Find where the given text appears and provide that cell's center as (X, Y) coordinate. 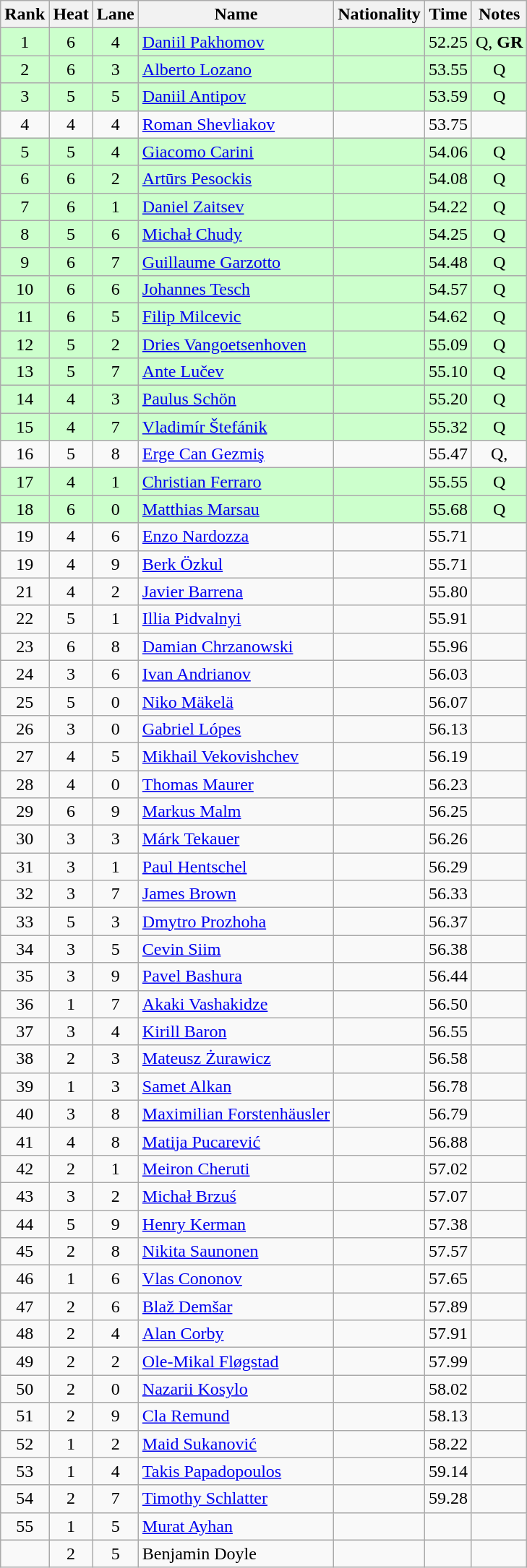
55 (25, 1526)
47 (25, 1307)
43 (25, 1196)
57.99 (448, 1361)
55.91 (448, 619)
Cla Remund (236, 1416)
22 (25, 619)
Vladimír Štefánik (236, 427)
54.08 (448, 179)
Ivan Andrianov (236, 674)
56.78 (448, 1086)
Nikita Saunonen (236, 1252)
58.22 (448, 1444)
Time (448, 14)
54.57 (448, 289)
Takis Papadopoulos (236, 1471)
56.38 (448, 949)
Daniel Zaitsev (236, 207)
Daniil Antipov (236, 97)
Q, (499, 454)
Matija Pucarević (236, 1141)
56.58 (448, 1059)
Notes (499, 14)
54.62 (448, 316)
Maximilian Forstenhäusler (236, 1114)
25 (25, 701)
11 (25, 316)
Maid Sukanović (236, 1444)
Guillaume Garzotto (236, 261)
57.89 (448, 1307)
15 (25, 427)
Mateusz Żurawicz (236, 1059)
Mikhail Vekovishchev (236, 756)
Benjamin Doyle (236, 1554)
Nationality (380, 14)
21 (25, 592)
Rank (25, 14)
54.06 (448, 152)
55.10 (448, 372)
Timothy Schlatter (236, 1499)
Q, GR (499, 42)
Ole-Mikal Fløgstad (236, 1361)
Dmytro Prozhoha (236, 922)
52 (25, 1444)
56.29 (448, 867)
54.48 (448, 261)
53 (25, 1471)
55.47 (448, 454)
Roman Shevliakov (236, 124)
26 (25, 729)
48 (25, 1334)
55.09 (448, 345)
54 (25, 1499)
23 (25, 646)
53.55 (448, 69)
Erge Can Gezmiş (236, 454)
54.25 (448, 234)
28 (25, 784)
39 (25, 1086)
Name (236, 14)
56.03 (448, 674)
Murat Ayhan (236, 1526)
55.68 (448, 509)
Ante Lučev (236, 372)
James Brown (236, 894)
Daniil Pakhomov (236, 42)
57.65 (448, 1279)
53.75 (448, 124)
56.23 (448, 784)
Berk Özkul (236, 564)
56.88 (448, 1141)
57.07 (448, 1196)
Alan Corby (236, 1334)
59.14 (448, 1471)
41 (25, 1141)
58.13 (448, 1416)
45 (25, 1252)
Artūrs Pesockis (236, 179)
Giacomo Carini (236, 152)
Pavel Bashura (236, 976)
38 (25, 1059)
56.79 (448, 1114)
Michał Chudy (236, 234)
Michał Brzuś (236, 1196)
29 (25, 812)
35 (25, 976)
56.50 (448, 1004)
50 (25, 1389)
34 (25, 949)
Vlas Cononov (236, 1279)
31 (25, 867)
16 (25, 454)
Markus Malm (236, 812)
Filip Milcevic (236, 316)
55.20 (448, 399)
13 (25, 372)
42 (25, 1169)
Johannes Tesch (236, 289)
Gabriel Lópes (236, 729)
56.33 (448, 894)
56.37 (448, 922)
Cevin Siim (236, 949)
55.80 (448, 592)
Márk Tekauer (236, 839)
57.38 (448, 1224)
37 (25, 1031)
56.07 (448, 701)
40 (25, 1114)
33 (25, 922)
53.59 (448, 97)
Illia Pidvalnyi (236, 619)
17 (25, 482)
24 (25, 674)
18 (25, 509)
56.26 (448, 839)
Christian Ferraro (236, 482)
Samet Alkan (236, 1086)
10 (25, 289)
55.55 (448, 482)
46 (25, 1279)
Paul Hentschel (236, 867)
Kirill Baron (236, 1031)
56.44 (448, 976)
Lane (116, 14)
59.28 (448, 1499)
36 (25, 1004)
57.02 (448, 1169)
30 (25, 839)
14 (25, 399)
Javier Barrena (236, 592)
Nazarii Kosylo (236, 1389)
Alberto Lozano (236, 69)
Enzo Nardozza (236, 537)
Paulus Schön (236, 399)
57.57 (448, 1252)
Akaki Vashakidze (236, 1004)
Heat (71, 14)
Meiron Cheruti (236, 1169)
52.25 (448, 42)
Damian Chrzanowski (236, 646)
56.19 (448, 756)
56.13 (448, 729)
44 (25, 1224)
Niko Mäkelä (236, 701)
51 (25, 1416)
54.22 (448, 207)
Blaž Demšar (236, 1307)
56.55 (448, 1031)
49 (25, 1361)
Henry Kerman (236, 1224)
Dries Vangoetsenhoven (236, 345)
12 (25, 345)
Matthias Marsau (236, 509)
55.96 (448, 646)
58.02 (448, 1389)
56.25 (448, 812)
55.32 (448, 427)
27 (25, 756)
57.91 (448, 1334)
32 (25, 894)
Thomas Maurer (236, 784)
